Output the (X, Y) coordinate of the center of the cell containing the given text.  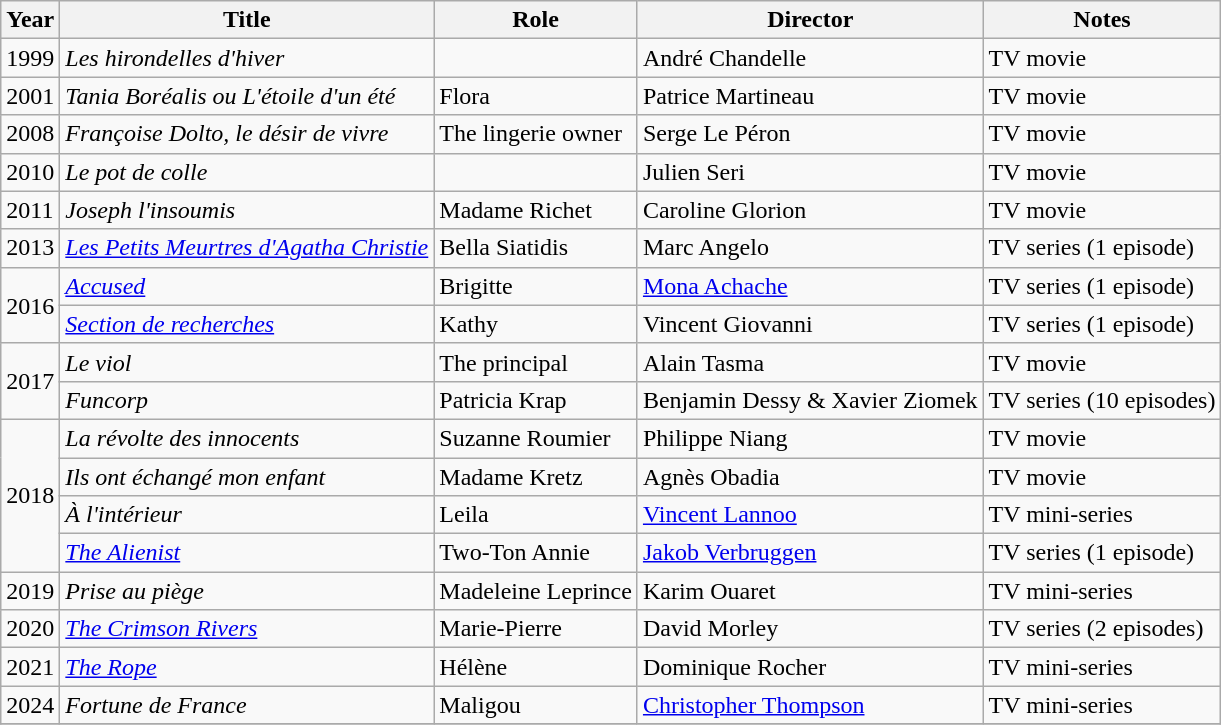
Joseph l'insoumis (247, 210)
Madame Richet (536, 210)
2018 (30, 495)
2024 (30, 705)
Leila (536, 515)
The Crimson Rivers (247, 629)
Mona Achache (810, 286)
Brigitte (536, 286)
Les Petits Meurtres d'Agatha Christie (247, 248)
Kathy (536, 324)
2021 (30, 667)
2010 (30, 172)
Le pot de colle (247, 172)
David Morley (810, 629)
Role (536, 20)
2008 (30, 134)
2016 (30, 305)
Dominique Rocher (810, 667)
Accused (247, 286)
Caroline Glorion (810, 210)
2019 (30, 591)
Suzanne Roumier (536, 438)
Karim Ouaret (810, 591)
Fortune de France (247, 705)
Benjamin Dessy & Xavier Ziomek (810, 400)
Tania Boréalis ou L'étoile d'un été (247, 96)
Madeleine Leprince (536, 591)
Two-Ton Annie (536, 553)
Title (247, 20)
André Chandelle (810, 58)
Julien Seri (810, 172)
Hélène (536, 667)
Prise au piège (247, 591)
À l'intérieur (247, 515)
Vincent Giovanni (810, 324)
Section de recherches (247, 324)
Jakob Verbruggen (810, 553)
1999 (30, 58)
Madame Kretz (536, 477)
Year (30, 20)
Notes (1102, 20)
The lingerie owner (536, 134)
Vincent Lannoo (810, 515)
2020 (30, 629)
2013 (30, 248)
Bella Siatidis (536, 248)
Marc Angelo (810, 248)
Philippe Niang (810, 438)
Maligou (536, 705)
2017 (30, 381)
Le viol (247, 362)
La révolte des innocents (247, 438)
TV series (2 episodes) (1102, 629)
The principal (536, 362)
2001 (30, 96)
Serge Le Péron (810, 134)
Funcorp (247, 400)
Patricia Krap (536, 400)
Françoise Dolto, le désir de vivre (247, 134)
Les hirondelles d'hiver (247, 58)
2011 (30, 210)
Patrice Martineau (810, 96)
TV series (10 episodes) (1102, 400)
Agnès Obadia (810, 477)
Marie-Pierre (536, 629)
Flora (536, 96)
The Rope (247, 667)
Ils ont échangé mon enfant (247, 477)
Director (810, 20)
The Alienist (247, 553)
Alain Tasma (810, 362)
Christopher Thompson (810, 705)
